Determine the (x, y) coordinate at the center of the cell enclosing the given text.  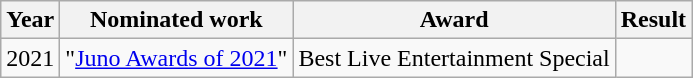
Result (653, 20)
"Juno Awards of 2021" (176, 58)
Year (30, 20)
Nominated work (176, 20)
2021 (30, 58)
Award (454, 20)
Best Live Entertainment Special (454, 58)
